Determine the (X, Y) coordinate at the center of the cell enclosing the given text.  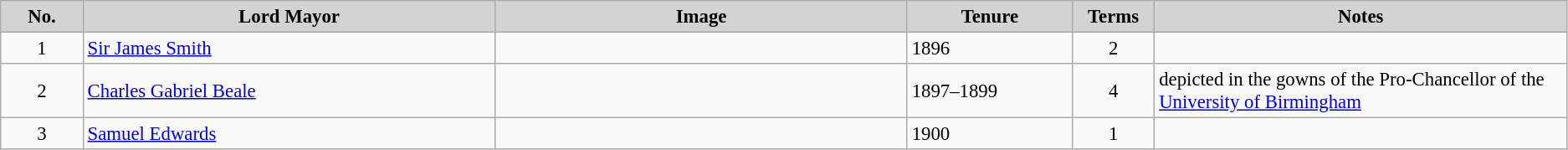
Lord Mayor (290, 17)
3 (42, 134)
4 (1113, 91)
Image (701, 17)
No. (42, 17)
1900 (989, 134)
1897–1899 (989, 91)
Tenure (989, 17)
Charles Gabriel Beale (290, 91)
depicted in the gowns of the Pro-Chancellor of the University of Birmingham (1360, 91)
Terms (1113, 17)
Samuel Edwards (290, 134)
Sir James Smith (290, 49)
Notes (1360, 17)
1896 (989, 49)
